Locate the cell with the specified text and output its (x, y) center coordinate. 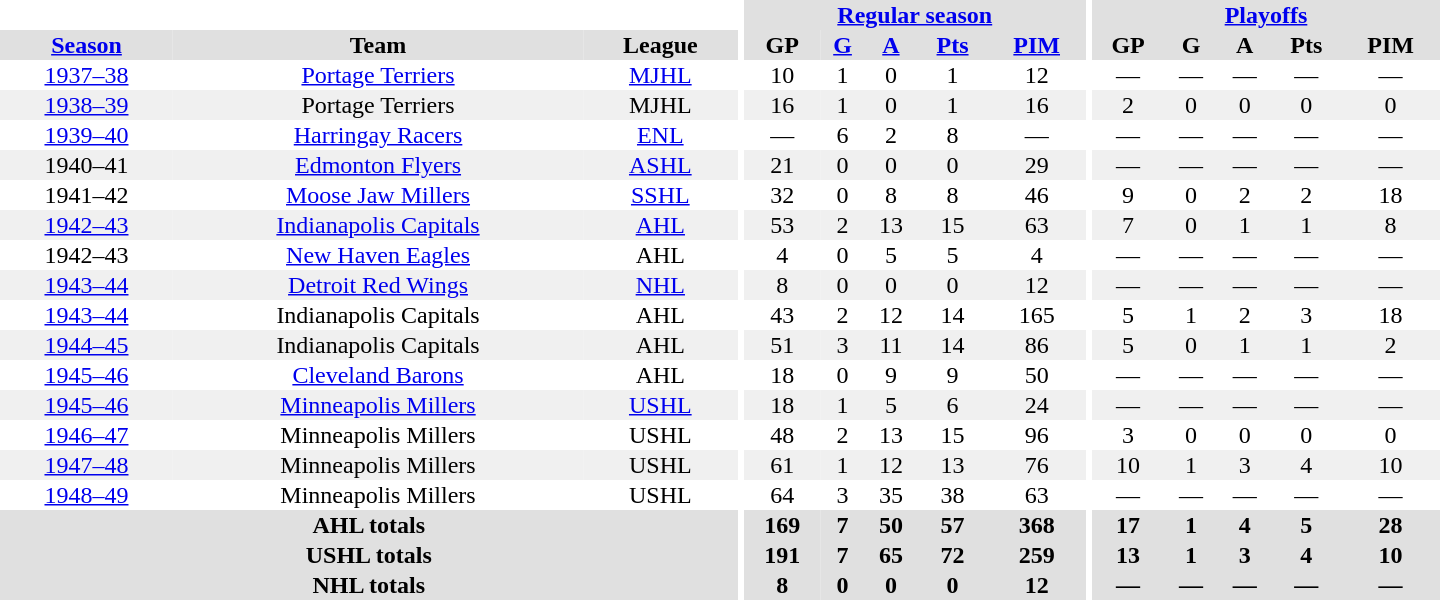
96 (1036, 435)
NHL totals (369, 585)
51 (782, 345)
169 (782, 525)
191 (782, 555)
Harringay Racers (378, 135)
Team (378, 45)
43 (782, 315)
21 (782, 165)
AHL totals (369, 525)
76 (1036, 465)
Detroit Red Wings (378, 285)
1944–45 (86, 345)
New Haven Eagles (378, 255)
57 (953, 525)
86 (1036, 345)
Playoffs (1266, 15)
1940–41 (86, 165)
259 (1036, 555)
28 (1390, 525)
32 (782, 195)
38 (953, 495)
1938–39 (86, 105)
Edmonton Flyers (378, 165)
Regular season (914, 15)
SSHL (660, 195)
165 (1036, 315)
1947–48 (86, 465)
League (660, 45)
35 (891, 495)
Cleveland Barons (378, 375)
NHL (660, 285)
1946–47 (86, 435)
ENL (660, 135)
72 (953, 555)
65 (891, 555)
ASHL (660, 165)
48 (782, 435)
Moose Jaw Millers (378, 195)
368 (1036, 525)
11 (891, 345)
24 (1036, 405)
1939–40 (86, 135)
1941–42 (86, 195)
64 (782, 495)
1948–49 (86, 495)
61 (782, 465)
46 (1036, 195)
29 (1036, 165)
Season (86, 45)
53 (782, 225)
USHL totals (369, 555)
17 (1128, 525)
1937–38 (86, 75)
